Provide the (x, y) coordinate of the cell's center where the given text is located.  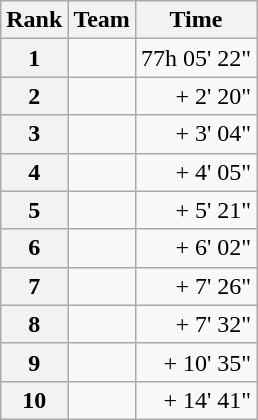
+ 14' 41" (196, 400)
77h 05' 22" (196, 58)
2 (34, 96)
+ 3' 04" (196, 134)
+ 6' 02" (196, 248)
+ 5' 21" (196, 210)
5 (34, 210)
7 (34, 286)
+ 7' 32" (196, 324)
8 (34, 324)
4 (34, 172)
6 (34, 248)
+ 4' 05" (196, 172)
1 (34, 58)
+ 2' 20" (196, 96)
9 (34, 362)
10 (34, 400)
Time (196, 20)
+ 10' 35" (196, 362)
+ 7' 26" (196, 286)
Team (102, 20)
Rank (34, 20)
3 (34, 134)
